Search for the cell housing the specified text and yield its (X, Y) center coordinate. 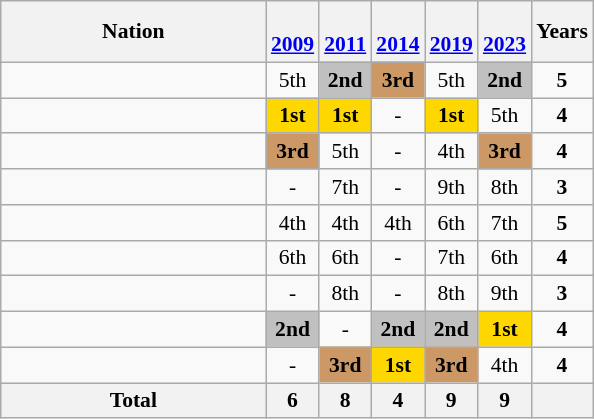
2011 (345, 32)
8 (345, 401)
2019 (452, 32)
2014 (398, 32)
Years (562, 32)
2023 (504, 32)
Total (134, 401)
Nation (134, 32)
2009 (292, 32)
6 (292, 401)
